Scan for the cell matching the given text and deliver its [x, y] coordinate at center. 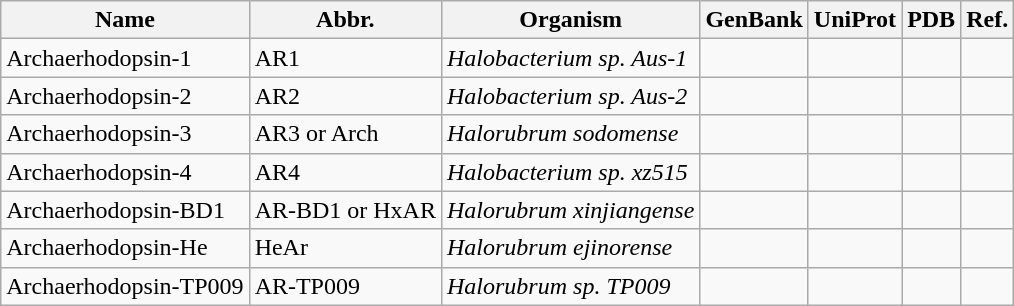
Halorubrum xinjiangense [570, 210]
PDB [932, 20]
Ref. [988, 20]
Name [125, 20]
AR-TP009 [345, 286]
Archaerhodopsin-BD1 [125, 210]
Halobacterium sp. Aus-2 [570, 96]
Organism [570, 20]
Archaerhodopsin-2 [125, 96]
Archaerhodopsin-1 [125, 58]
AR-BD1 or HxAR [345, 210]
AR4 [345, 172]
GenBank [754, 20]
Halorubrum sp. TP009 [570, 286]
Archaerhodopsin-TP009 [125, 286]
Halorubrum ejinorense [570, 248]
Archaerhodopsin-3 [125, 134]
Halobacterium sp. xz515 [570, 172]
Halorubrum sodomense [570, 134]
UniProt [854, 20]
Archaerhodopsin-He [125, 248]
Archaerhodopsin-4 [125, 172]
HeAr [345, 248]
AR3 or Arch [345, 134]
Abbr. [345, 20]
AR2 [345, 96]
Halobacterium sp. Aus-1 [570, 58]
AR1 [345, 58]
